Locate the cell with the specified text and output its [X, Y] center coordinate. 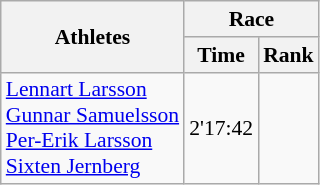
Rank [288, 55]
Lennart LarssonGunnar SamuelssonPer-Erik LarssonSixten Jernberg [92, 128]
2'17:42 [221, 128]
Race [252, 19]
Time [221, 55]
Athletes [92, 36]
